For the text-containing cell, return its midpoint in [X, Y] coordinate format. 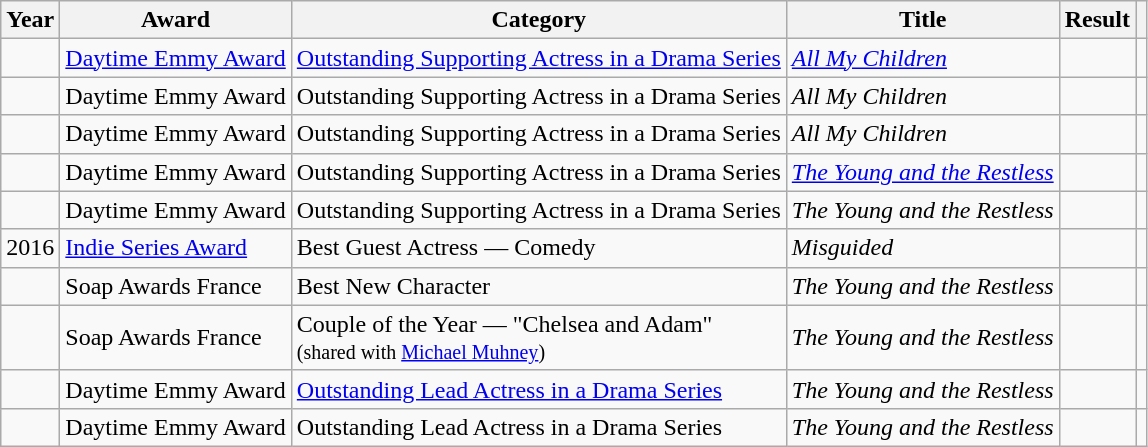
Couple of the Year — "Chelsea and Adam" (shared with Michael Muhney) [538, 338]
Award [176, 20]
Best Guest Actress — Comedy [538, 248]
Misguided [922, 248]
Title [922, 20]
Year [30, 20]
Best New Character [538, 286]
2016 [30, 248]
Indie Series Award [176, 248]
Category [538, 20]
Result [1097, 20]
